Return the [X, Y] coordinate for the center point of the cell that contains the specified text.  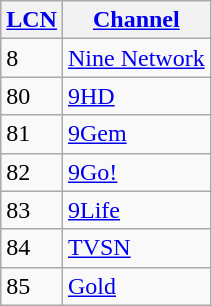
9Gem [136, 134]
9Go! [136, 172]
8 [32, 58]
80 [32, 96]
9Life [136, 210]
LCN [32, 20]
Nine Network [136, 58]
84 [32, 248]
9HD [136, 96]
85 [32, 286]
83 [32, 210]
Channel [136, 20]
81 [32, 134]
Gold [136, 286]
TVSN [136, 248]
82 [32, 172]
